For the text-containing cell, return its midpoint in [x, y] coordinate format. 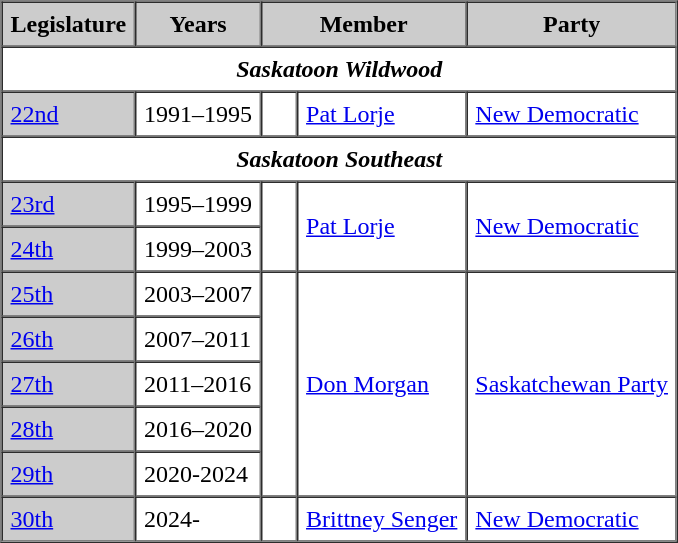
25th [69, 294]
26th [69, 338]
24th [69, 248]
Saskatoon Southeast [340, 158]
27th [69, 384]
1999–2003 [198, 248]
Member [364, 24]
29th [69, 474]
28th [69, 428]
23rd [69, 204]
Legislature [69, 24]
2007–2011 [198, 338]
1995–1999 [198, 204]
Saskatchewan Party [572, 384]
Don Morgan [382, 384]
1991–1995 [198, 114]
30th [69, 518]
2024- [198, 518]
Years [198, 24]
2016–2020 [198, 428]
2020-2024 [198, 474]
2003–2007 [198, 294]
2011–2016 [198, 384]
Brittney Senger [382, 518]
22nd [69, 114]
Saskatoon Wildwood [340, 68]
Party [572, 24]
